For the text-containing cell, return its midpoint in [X, Y] coordinate format. 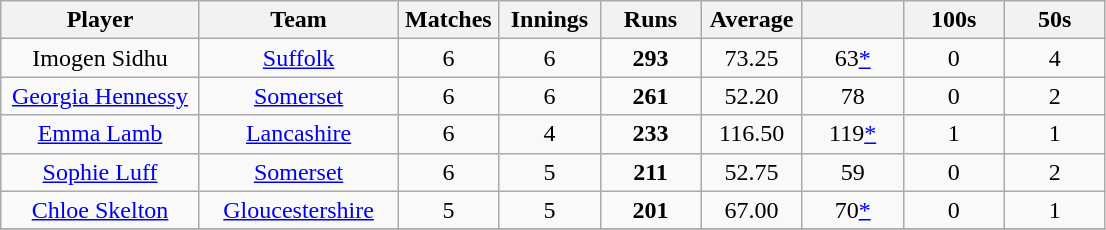
119* [852, 134]
Lancashire [298, 134]
Runs [650, 20]
100s [954, 20]
Imogen Sidhu [100, 58]
78 [852, 96]
Suffolk [298, 58]
233 [650, 134]
Player [100, 20]
Gloucestershire [298, 210]
70* [852, 210]
67.00 [752, 210]
Emma Lamb [100, 134]
293 [650, 58]
Matches [448, 20]
201 [650, 210]
116.50 [752, 134]
211 [650, 172]
261 [650, 96]
Sophie Luff [100, 172]
52.20 [752, 96]
Chloe Skelton [100, 210]
52.75 [752, 172]
Georgia Hennessy [100, 96]
63* [852, 58]
50s [1054, 20]
Average [752, 20]
59 [852, 172]
Innings [550, 20]
Team [298, 20]
73.25 [752, 58]
